Output the (X, Y) coordinate of the center of the cell containing the given text.  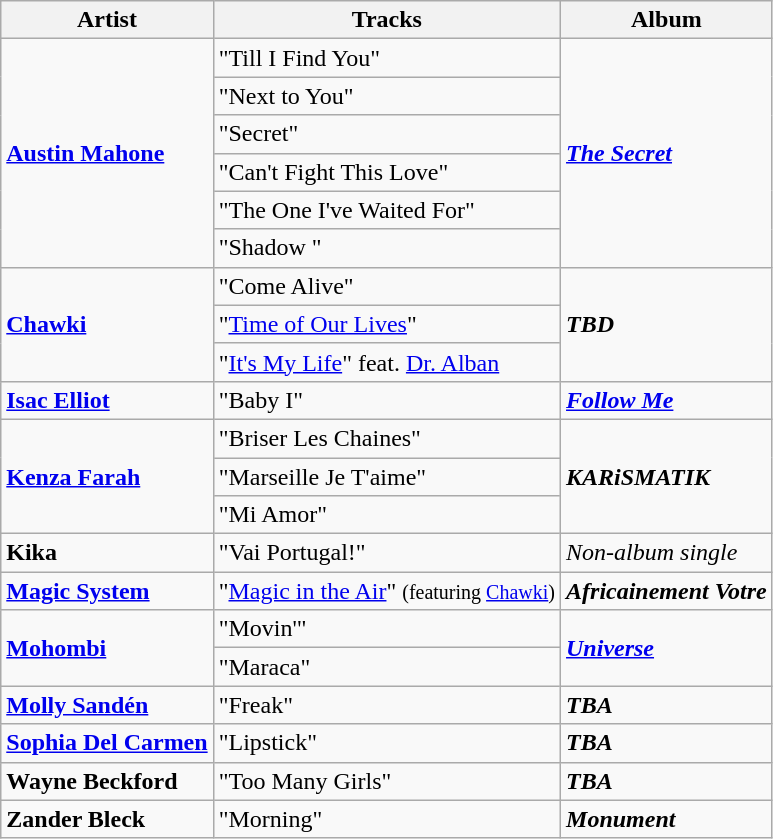
TBD (667, 324)
Follow Me (667, 400)
"Movin'" (386, 629)
"Too Many Girls" (386, 781)
Mohombi (107, 648)
"Briser Les Chaines" (386, 438)
Tracks (386, 20)
Kenza Farah (107, 476)
"Shadow " (386, 248)
"Secret" (386, 134)
KARiSMATIK (667, 476)
Magic System (107, 591)
"Mi Amor" (386, 515)
The Secret (667, 153)
"Baby I" (386, 400)
"Lipstick" (386, 743)
"Morning" (386, 819)
Universe (667, 648)
Monument (667, 819)
"Freak" (386, 705)
"Maraca" (386, 667)
Non-album single (667, 553)
Molly Sandén (107, 705)
Chawki (107, 324)
"Next to You" (386, 96)
Zander Bleck (107, 819)
Africainement Votre (667, 591)
"Magic in the Air" (featuring Chawki) (386, 591)
"Marseille Je T'aime" (386, 477)
"The One I've Waited For" (386, 210)
"It's My Life" feat. Dr. Alban (386, 362)
"Come Alive" (386, 286)
Album (667, 20)
Isac Elliot (107, 400)
"Vai Portugal!" (386, 553)
Austin Mahone (107, 153)
"Can't Fight This Love" (386, 172)
"Till I Find You" (386, 58)
Artist (107, 20)
Sophia Del Carmen (107, 743)
Kika (107, 553)
Wayne Beckford (107, 781)
"Time of Our Lives" (386, 324)
